Scan for the cell matching the given text and deliver its (X, Y) coordinate at center. 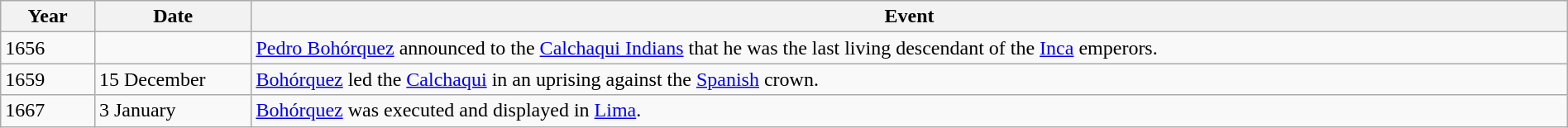
15 December (172, 79)
1667 (48, 111)
3 January (172, 111)
Bohórquez was executed and displayed in Lima. (910, 111)
Pedro Bohórquez announced to the Calchaqui Indians that he was the last living descendant of the Inca emperors. (910, 48)
Event (910, 17)
Bohórquez led the Calchaqui in an uprising against the Spanish crown. (910, 79)
1656 (48, 48)
Date (172, 17)
1659 (48, 79)
Year (48, 17)
